Return the [x, y] coordinate for the center point of the cell that contains the specified text.  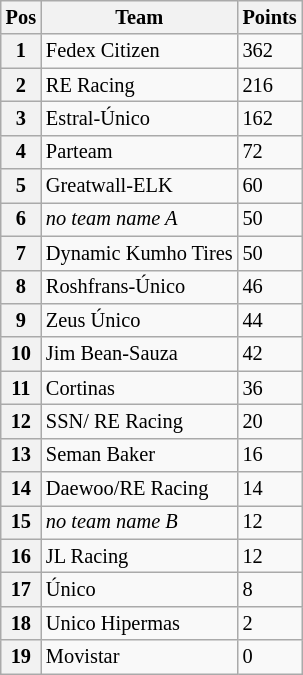
JL Racing [140, 556]
20 [270, 421]
Fedex Citizen [140, 51]
0 [270, 657]
4 [21, 152]
18 [21, 623]
Greatwall-ELK [140, 186]
Pos [21, 17]
Zeus Único [140, 320]
72 [270, 152]
no team name B [140, 522]
42 [270, 354]
60 [270, 186]
Cortinas [140, 388]
Team [140, 17]
Dynamic Kumho Tires [140, 253]
Parteam [140, 152]
10 [21, 354]
5 [21, 186]
RE Racing [140, 85]
SSN/ RE Racing [140, 421]
13 [21, 455]
Points [270, 17]
1 [21, 51]
3 [21, 118]
6 [21, 219]
no team name A [140, 219]
Jim Bean-Sauza [140, 354]
216 [270, 85]
9 [21, 320]
44 [270, 320]
15 [21, 522]
162 [270, 118]
36 [270, 388]
362 [270, 51]
11 [21, 388]
7 [21, 253]
Daewoo/RE Racing [140, 489]
Estral-Único [140, 118]
Seman Baker [140, 455]
Unico Hipermas [140, 623]
17 [21, 589]
46 [270, 287]
19 [21, 657]
Movistar [140, 657]
Único [140, 589]
Roshfrans-Único [140, 287]
